Search for the cell housing the specified text and yield its (X, Y) center coordinate. 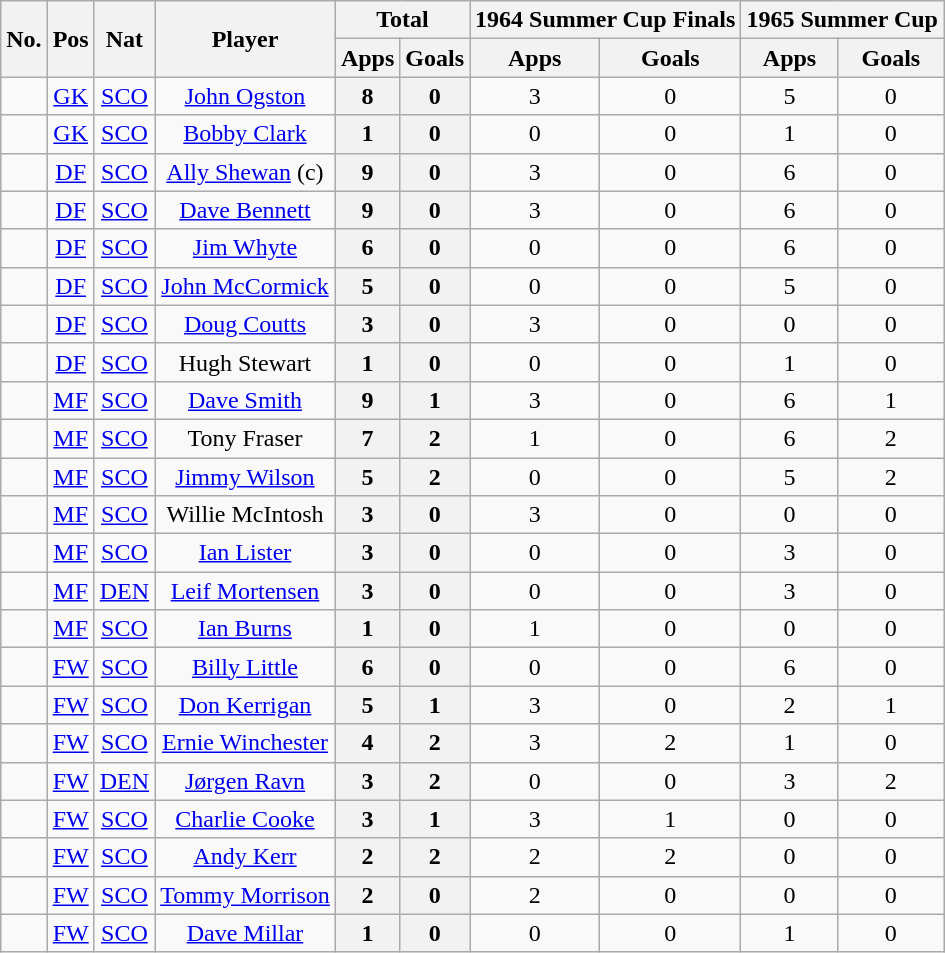
Jimmy Wilson (246, 477)
Player (246, 39)
John McCormick (246, 286)
Don Kerrigan (246, 705)
7 (367, 438)
Ian Burns (246, 629)
Ian Lister (246, 553)
Billy Little (246, 667)
Dave Millar (246, 933)
Jim Whyte (246, 248)
No. (24, 39)
Tony Fraser (246, 438)
Total (402, 20)
Willie McIntosh (246, 515)
1965 Summer Cup (842, 20)
John Ogston (246, 96)
Ernie Winchester (246, 743)
4 (367, 743)
Charlie Cooke (246, 819)
Andy Kerr (246, 857)
1964 Summer Cup Finals (606, 20)
Ally Shewan (c) (246, 172)
Dave Smith (246, 400)
Jørgen Ravn (246, 781)
Pos (70, 39)
Doug Coutts (246, 324)
Leif Mortensen (246, 591)
8 (367, 96)
Bobby Clark (246, 134)
Tommy Morrison (246, 895)
Nat (124, 39)
Dave Bennett (246, 210)
Hugh Stewart (246, 362)
